Find where the given text appears and provide that cell's center as (X, Y) coordinate. 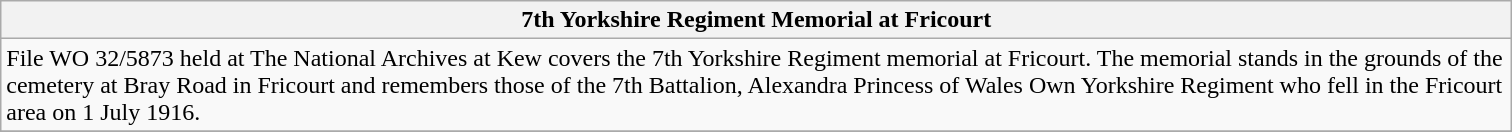
7th Yorkshire Regiment Memorial at Fricourt (756, 20)
